Identify which cell holds the provided text, then report its [X, Y] central coordinate. 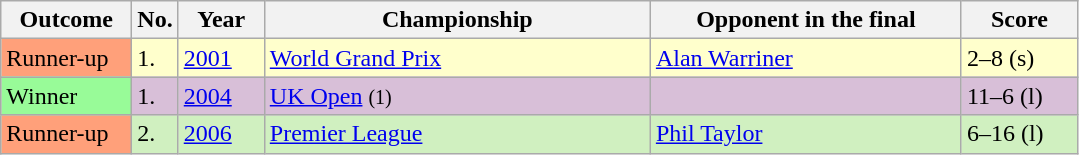
2–8 (s) [1019, 58]
Alan Warriner [806, 58]
Winner [66, 96]
Score [1019, 20]
Year [221, 20]
UK Open (1) [457, 96]
Outcome [66, 20]
World Grand Prix [457, 58]
Opponent in the final [806, 20]
2004 [221, 96]
Phil Taylor [806, 134]
6–16 (l) [1019, 134]
2006 [221, 134]
2001 [221, 58]
No. [155, 20]
2. [155, 134]
Championship [457, 20]
Premier League [457, 134]
11–6 (l) [1019, 96]
